Provide the [X, Y] coordinate of the cell's center where the given text is located.  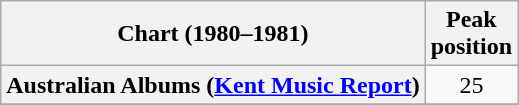
Australian Albums (Kent Music Report) [213, 85]
25 [471, 85]
Chart (1980–1981) [213, 34]
Peakposition [471, 34]
